Locate the cell with the specified text and output its [x, y] center coordinate. 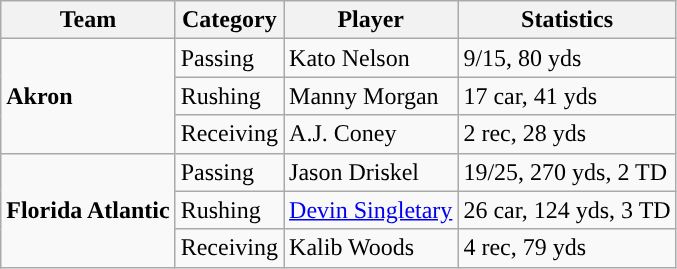
Florida Atlantic [88, 210]
Akron [88, 96]
Devin Singletary [371, 210]
Kato Nelson [371, 58]
Category [229, 20]
Player [371, 20]
Jason Driskel [371, 172]
Team [88, 20]
Kalib Woods [371, 248]
Statistics [567, 20]
26 car, 124 yds, 3 TD [567, 210]
19/25, 270 yds, 2 TD [567, 172]
2 rec, 28 yds [567, 134]
A.J. Coney [371, 134]
Manny Morgan [371, 96]
17 car, 41 yds [567, 96]
4 rec, 79 yds [567, 248]
9/15, 80 yds [567, 58]
